Search for the cell housing the specified text and yield its (x, y) center coordinate. 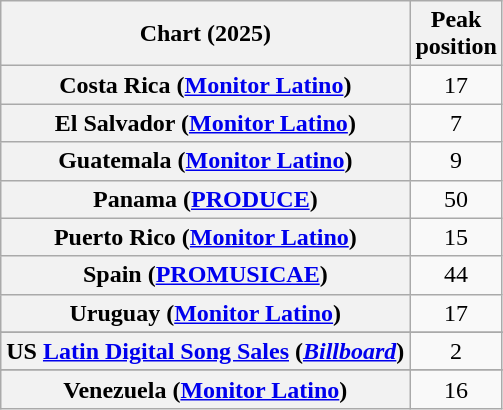
9 (456, 161)
7 (456, 123)
50 (456, 199)
Panama (PRODUCE) (206, 199)
Guatemala (Monitor Latino) (206, 161)
Costa Rica (Monitor Latino) (206, 85)
Peakposition (456, 34)
US Latin Digital Song Sales (Billboard) (206, 351)
16 (456, 389)
Chart (2025) (206, 34)
15 (456, 237)
44 (456, 275)
2 (456, 351)
Puerto Rico (Monitor Latino) (206, 237)
Venezuela (Monitor Latino) (206, 389)
Spain (PROMUSICAE) (206, 275)
Uruguay (Monitor Latino) (206, 313)
El Salvador (Monitor Latino) (206, 123)
